Extract the (X, Y) coordinate from the center of the cell holding the provided text.  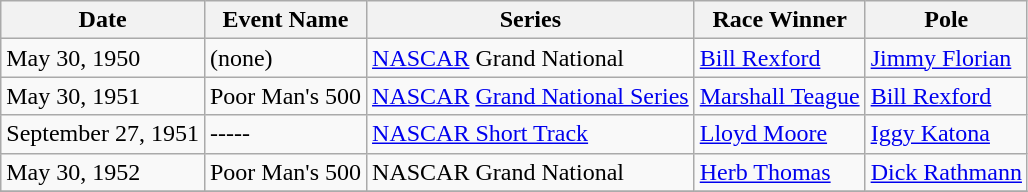
Marshall Teague (780, 96)
Dick Rathmann (946, 172)
May 30, 1950 (103, 58)
Series (531, 20)
NASCAR Grand National Series (531, 96)
Race Winner (780, 20)
Herb Thomas (780, 172)
Lloyd Moore (780, 134)
May 30, 1951 (103, 96)
Jimmy Florian (946, 58)
Iggy Katona (946, 134)
(none) (285, 58)
May 30, 1952 (103, 172)
Event Name (285, 20)
NASCAR Short Track (531, 134)
Date (103, 20)
September 27, 1951 (103, 134)
----- (285, 134)
Pole (946, 20)
